Extract the (X, Y) coordinate from the center of the cell holding the provided text.  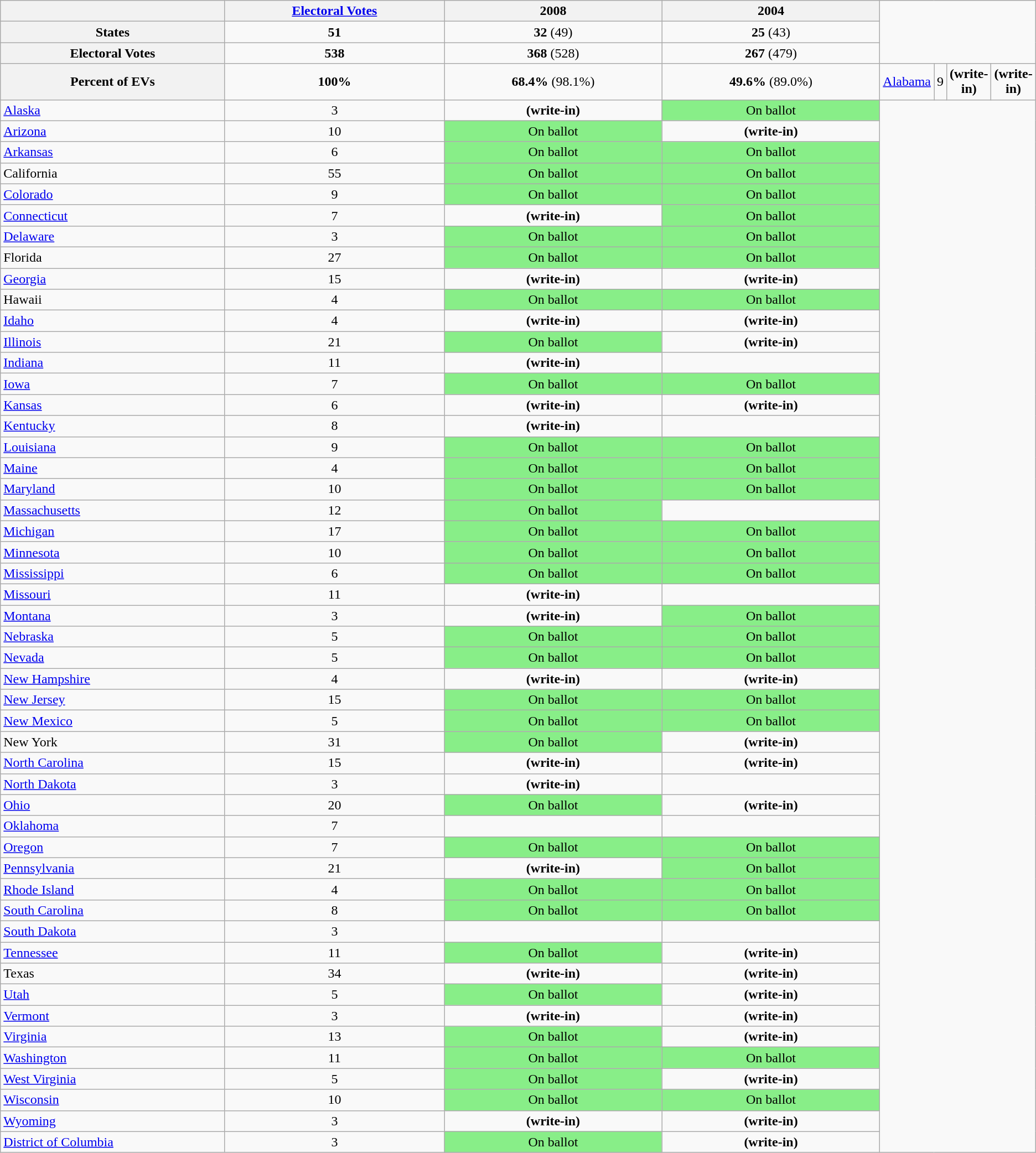
District of Columbia (113, 1142)
Ohio (113, 805)
Arizona (113, 131)
Maine (113, 468)
Nevada (113, 658)
Utah (113, 995)
34 (334, 974)
17 (334, 531)
North Carolina (113, 763)
New Mexico (113, 721)
Kentucky (113, 426)
California (113, 173)
Connecticut (113, 215)
27 (334, 257)
Rhode Island (113, 889)
New York (113, 742)
13 (334, 1037)
Georgia (113, 278)
31 (334, 742)
Vermont (113, 1016)
Idaho (113, 321)
South Dakota (113, 931)
2004 (771, 11)
Montana (113, 616)
Arkansas (113, 152)
Oklahoma (113, 826)
Minnesota (113, 552)
New Hampshire (113, 679)
55 (334, 173)
Virginia (113, 1037)
Indiana (113, 363)
Hawaii (113, 300)
32 (49) (553, 32)
51 (334, 32)
68.4% (98.1%) (553, 82)
Maryland (113, 489)
Pennsylvania (113, 868)
Percent of EVs (113, 82)
Kansas (113, 405)
Washington (113, 1058)
Alabama (907, 82)
368 (528) (553, 53)
Texas (113, 974)
States (113, 32)
2008 (553, 11)
12 (334, 510)
538 (334, 53)
New Jersey (113, 700)
Nebraska (113, 637)
Louisiana (113, 447)
Mississippi (113, 573)
25 (43) (771, 32)
Iowa (113, 384)
Alaska (113, 110)
Michigan (113, 531)
West Virginia (113, 1079)
Massachusetts (113, 510)
Missouri (113, 594)
Wisconsin (113, 1100)
100% (334, 82)
South Carolina (113, 910)
Oregon (113, 847)
Colorado (113, 194)
Illinois (113, 342)
Tennessee (113, 952)
Delaware (113, 236)
20 (334, 805)
North Dakota (113, 784)
Wyoming (113, 1121)
49.6% (89.0%) (771, 82)
Florida (113, 257)
267 (479) (771, 53)
